Output the (x, y) coordinate of the center of the cell containing the given text.  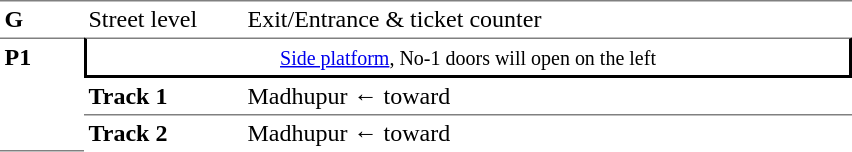
Track 1 (164, 97)
Side platform, No-1 doors will open on the left (468, 58)
Track 2 (164, 134)
P1 (42, 95)
G (42, 19)
Exit/Entrance & ticket counter (548, 19)
Street level (164, 19)
